Detect which cell encompasses the target text, then output its [X, Y] center coordinate. 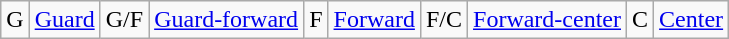
Guard [64, 20]
Guard-forward [226, 20]
C [640, 20]
F/C [444, 20]
F [316, 20]
G/F [124, 20]
Forward [374, 20]
Forward-center [548, 20]
Center [692, 20]
G [15, 20]
